Identify which cell holds the provided text, then report its (x, y) central coordinate. 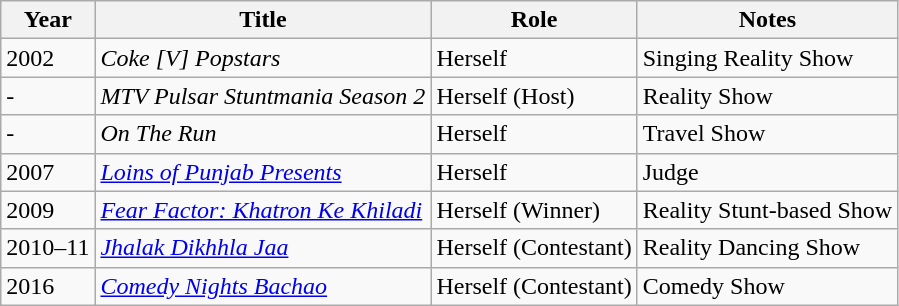
Year (48, 20)
MTV Pulsar Stuntmania Season 2 (263, 96)
On The Run (263, 134)
Reality Stunt-based Show (767, 210)
Fear Factor: Khatron Ke Khiladi (263, 210)
Reality Show (767, 96)
Judge (767, 172)
Travel Show (767, 134)
Comedy Show (767, 286)
2010–11 (48, 248)
2007 (48, 172)
Coke [V] Popstars (263, 58)
Title (263, 20)
Herself (Winner) (534, 210)
2016 (48, 286)
Comedy Nights Bachao (263, 286)
Role (534, 20)
Jhalak Dikhhla Jaa (263, 248)
2002 (48, 58)
Singing Reality Show (767, 58)
Reality Dancing Show (767, 248)
Notes (767, 20)
Herself (Host) (534, 96)
2009 (48, 210)
Loins of Punjab Presents (263, 172)
